From the cell containing the given text, extract its center point as (x, y) coordinate. 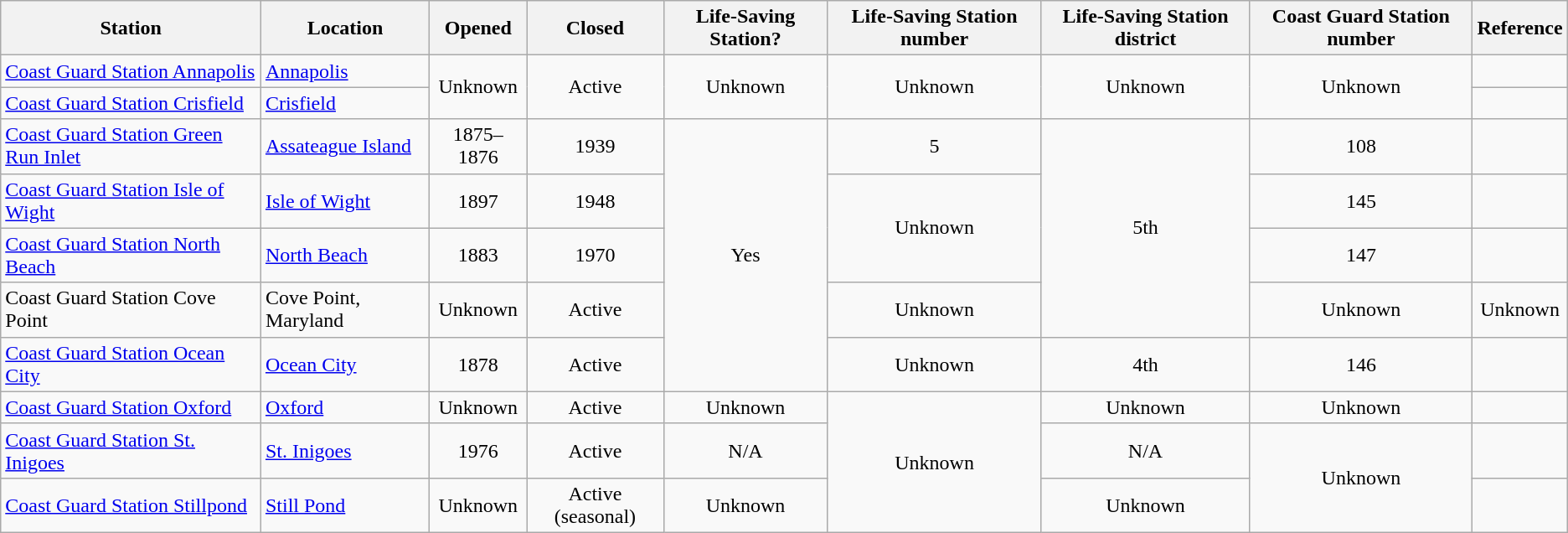
Yes (745, 255)
4th (1146, 364)
1883 (478, 255)
Station (131, 28)
Life-Saving Station district (1146, 28)
1948 (595, 201)
Coast Guard Station Isle of Wight (131, 201)
1875–1876 (478, 146)
Crisfield (345, 103)
Still Pond (345, 505)
5 (935, 146)
1897 (478, 201)
1970 (595, 255)
Coast Guard Station Green Run Inlet (131, 146)
Assateague Island (345, 146)
Location (345, 28)
St. Inigoes (345, 451)
5th (1146, 228)
Annapolis (345, 71)
Opened (478, 28)
Coast Guard Station Stillpond (131, 505)
Coast Guard Station number (1361, 28)
Coast Guard Station Oxford (131, 407)
Cove Point, Maryland (345, 310)
Closed (595, 28)
Oxford (345, 407)
Coast Guard Station Crisfield (131, 103)
1939 (595, 146)
Life-Saving Station number (935, 28)
108 (1361, 146)
North Beach (345, 255)
Ocean City (345, 364)
Reference (1519, 28)
Active (seasonal) (595, 505)
147 (1361, 255)
Isle of Wight (345, 201)
Life-Saving Station? (745, 28)
Coast Guard Station Cove Point (131, 310)
Coast Guard Station St. Inigoes (131, 451)
146 (1361, 364)
Coast Guard Station North Beach (131, 255)
Coast Guard Station Annapolis (131, 71)
1878 (478, 364)
1976 (478, 451)
Coast Guard Station Ocean City (131, 364)
145 (1361, 201)
